Return [x, y] of the center of cell containing provided text 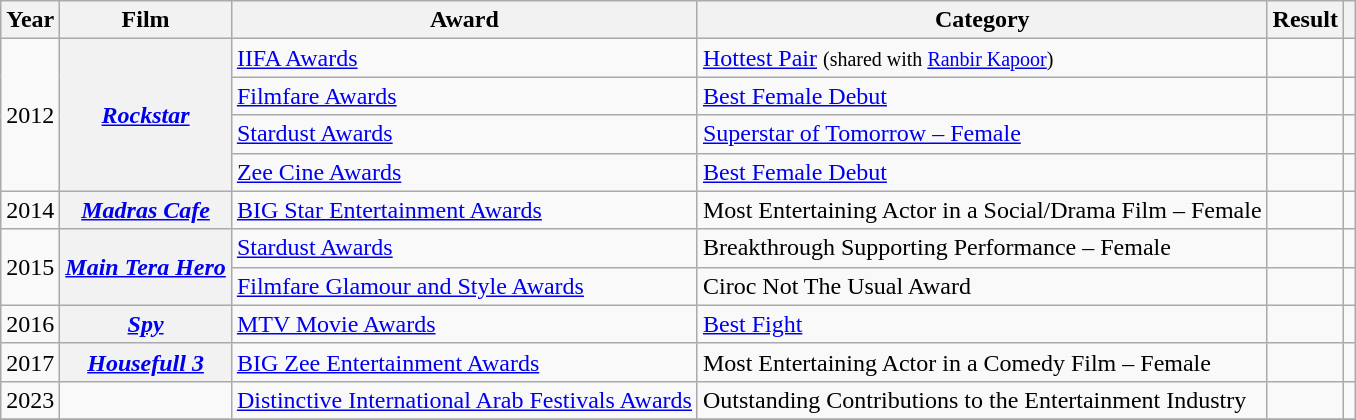
BIG Star Entertainment Awards [464, 210]
Distinctive International Arab Festivals Awards [464, 400]
Best Fight [982, 324]
Outstanding Contributions to the Entertainment Industry [982, 400]
Madras Cafe [146, 210]
Filmfare Glamour and Style Awards [464, 286]
Most Entertaining Actor in a Social/Drama Film – Female [982, 210]
Category [982, 20]
Hottest Pair (shared with Ranbir Kapoor) [982, 58]
Zee Cine Awards [464, 172]
2012 [30, 115]
Filmfare Awards [464, 96]
Rockstar [146, 115]
Main Tera Hero [146, 267]
Superstar of Tomorrow – Female [982, 134]
BIG Zee Entertainment Awards [464, 362]
2015 [30, 267]
2014 [30, 210]
Ciroc Not The Usual Award [982, 286]
Spy [146, 324]
2017 [30, 362]
Most Entertaining Actor in a Comedy Film – Female [982, 362]
Result [1305, 20]
2016 [30, 324]
IIFA Awards [464, 58]
Year [30, 20]
Film [146, 20]
Breakthrough Supporting Performance – Female [982, 248]
Housefull 3 [146, 362]
MTV Movie Awards [464, 324]
2023 [30, 400]
Award [464, 20]
